Output the [X, Y] coordinate of the center of the cell containing the given text.  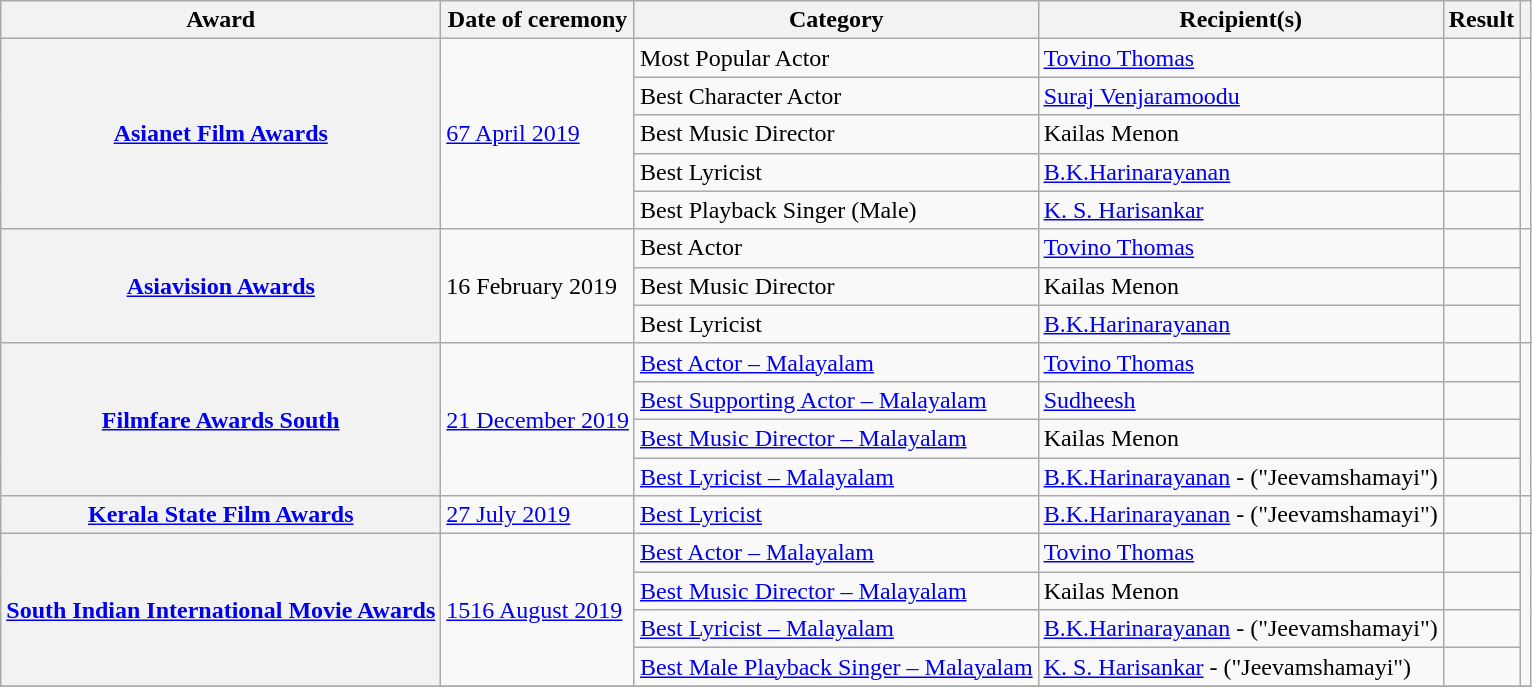
Filmfare Awards South [221, 419]
Date of ceremony [538, 20]
Award [221, 20]
Result [1481, 20]
Best Playback Singer (Male) [836, 210]
27 July 2019 [538, 515]
67 April 2019 [538, 134]
Category [836, 20]
Asiavision Awards [221, 286]
Suraj Venjaramoodu [1240, 96]
21 December 2019 [538, 419]
Best Supporting Actor – Malayalam [836, 400]
Kerala State Film Awards [221, 515]
Recipient(s) [1240, 20]
South Indian International Movie Awards [221, 610]
Best Character Actor [836, 96]
Sudheesh [1240, 400]
Best Male Playback Singer – Malayalam [836, 667]
Most Popular Actor [836, 58]
1516 August 2019 [538, 610]
K. S. Harisankar [1240, 210]
Asianet Film Awards [221, 134]
Best Actor [836, 248]
16 February 2019 [538, 286]
K. S. Harisankar - ("Jeevamshamayi") [1240, 667]
